Provide the (X, Y) coordinate of the cell's center where the given text is located.  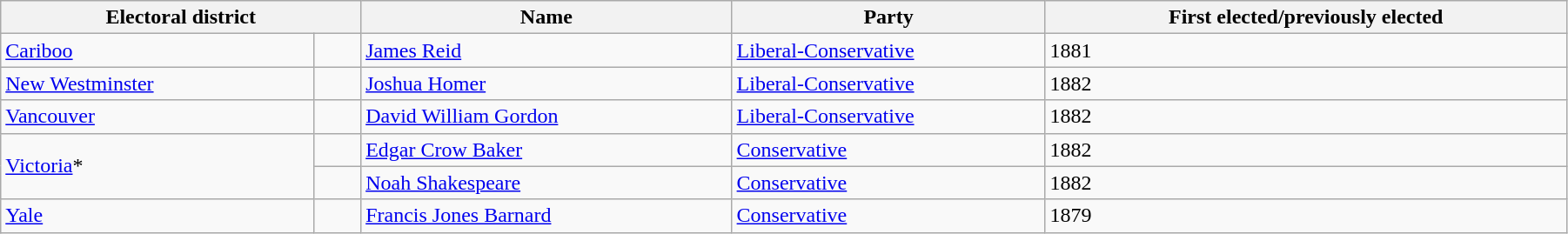
Yale (157, 216)
First elected/previously elected (1305, 17)
Francis Jones Barnard (546, 216)
Edgar Crow Baker (546, 150)
Victoria* (157, 166)
Electoral district (181, 17)
1881 (1305, 50)
David William Gordon (546, 117)
Name (546, 17)
Cariboo (157, 50)
1879 (1305, 216)
Vancouver (157, 117)
Party (888, 17)
Joshua Homer (546, 84)
New Westminster (157, 84)
Noah Shakespeare (546, 183)
James Reid (546, 50)
